Search for the cell housing the specified text and yield its [x, y] center coordinate. 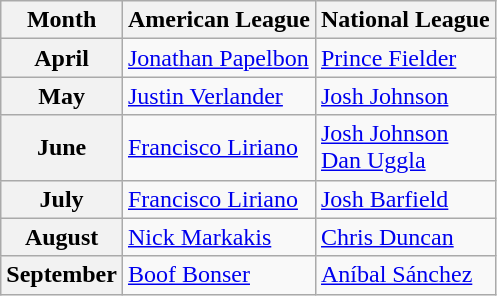
Prince Fielder [405, 58]
July [62, 199]
American League [218, 20]
Jonathan Papelbon [218, 58]
Aníbal Sánchez [405, 275]
June [62, 148]
May [62, 96]
Boof Bonser [218, 275]
September [62, 275]
Nick Markakis [218, 237]
Josh JohnsonDan Uggla [405, 148]
Justin Verlander [218, 96]
National League [405, 20]
Month [62, 20]
Chris Duncan [405, 237]
Josh Barfield [405, 199]
August [62, 237]
April [62, 58]
Josh Johnson [405, 96]
